Extract the (X, Y) coordinate from the center of the cell holding the provided text.  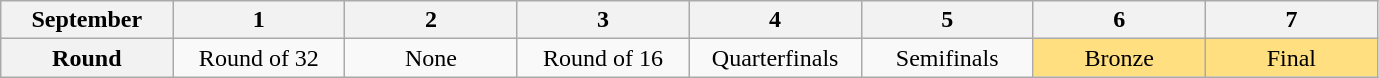
5 (947, 20)
Quarterfinals (775, 58)
Semifinals (947, 58)
4 (775, 20)
Round of 32 (259, 58)
September (87, 20)
1 (259, 20)
Final (1291, 58)
Bronze (1119, 58)
7 (1291, 20)
Round of 16 (603, 58)
3 (603, 20)
6 (1119, 20)
2 (431, 20)
None (431, 58)
Round (87, 58)
